Identify which cell holds the provided text, then report its [x, y] central coordinate. 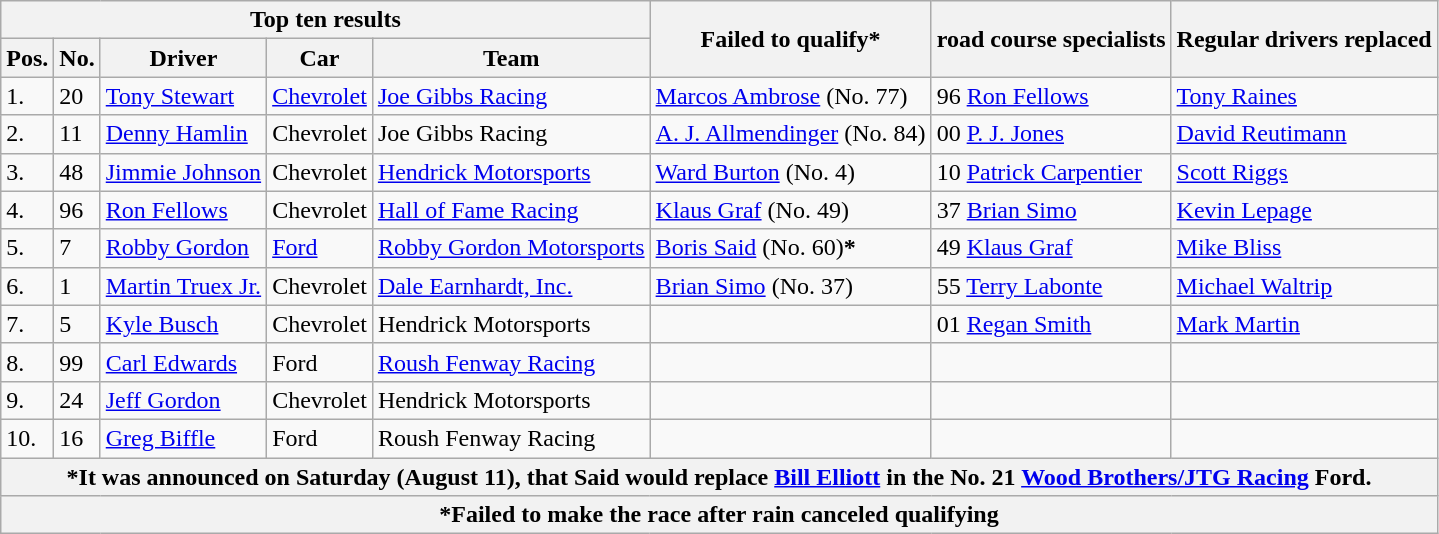
Jimmie Johnson [183, 172]
1 [77, 286]
96 Ron Fellows [1051, 96]
16 [77, 438]
*It was announced on Saturday (August 11), that Said would replace Bill Elliott in the No. 21 Wood Brothers/JTG Racing Ford. [719, 477]
Team [511, 58]
Kevin Lepage [1304, 210]
Robby Gordon [183, 248]
David Reutimann [1304, 134]
A. J. Allmendinger (No. 84) [790, 134]
Dale Earnhardt, Inc. [511, 286]
24 [77, 400]
96 [77, 210]
Michael Waltrip [1304, 286]
Greg Biffle [183, 438]
37 Brian Simo [1051, 210]
49 Klaus Graf [1051, 248]
Jeff Gordon [183, 400]
Mark Martin [1304, 324]
Regular drivers replaced [1304, 39]
2. [28, 134]
No. [77, 58]
9. [28, 400]
01 Regan Smith [1051, 324]
Mike Bliss [1304, 248]
Top ten results [326, 20]
7 [77, 248]
4. [28, 210]
20 [77, 96]
Boris Said (No. 60)* [790, 248]
Brian Simo (No. 37) [790, 286]
5. [28, 248]
Pos. [28, 58]
55 Terry Labonte [1051, 286]
3. [28, 172]
00 P. J. Jones [1051, 134]
10 Patrick Carpentier [1051, 172]
48 [77, 172]
Driver [183, 58]
Martin Truex Jr. [183, 286]
Marcos Ambrose (No. 77) [790, 96]
6. [28, 286]
8. [28, 362]
Robby Gordon Motorsports [511, 248]
10. [28, 438]
Car [320, 58]
Carl Edwards [183, 362]
Tony Stewart [183, 96]
1. [28, 96]
99 [77, 362]
Denny Hamlin [183, 134]
7. [28, 324]
5 [77, 324]
Hall of Fame Racing [511, 210]
Ward Burton (No. 4) [790, 172]
*Failed to make the race after rain canceled qualifying [719, 515]
Scott Riggs [1304, 172]
11 [77, 134]
Klaus Graf (No. 49) [790, 210]
Failed to qualify* [790, 39]
Kyle Busch [183, 324]
Ron Fellows [183, 210]
Tony Raines [1304, 96]
road course specialists [1051, 39]
